Identify which cell holds the provided text, then report its (X, Y) central coordinate. 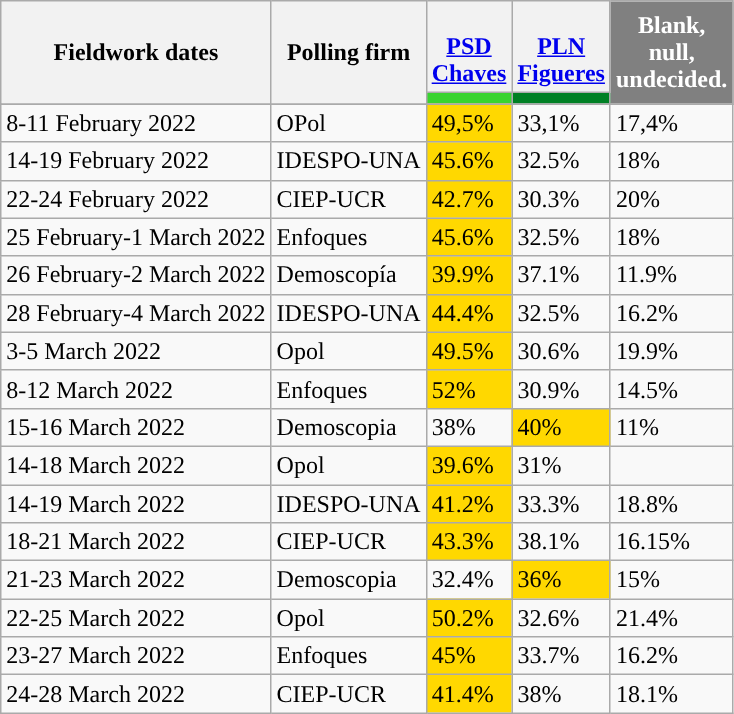
38.1% (562, 542)
41.4% (469, 694)
18.8% (671, 503)
8-11 February 2022 (136, 123)
8-12 March 2022 (136, 389)
22-25 March 2022 (136, 618)
PSDChaves (469, 47)
14-18 March 2022 (136, 465)
30.6% (562, 351)
15% (671, 580)
50.2% (469, 618)
17,4% (671, 123)
39.9% (469, 275)
19.9% (671, 351)
32.4% (469, 580)
30.9% (562, 389)
39.6% (469, 465)
42.7% (469, 199)
23-27 March 2022 (136, 656)
40% (562, 427)
OPol (348, 123)
Blank, null, undecided. (671, 52)
28 February-4 March 2022 (136, 313)
Polling firm (348, 52)
25 February-1 March 2022 (136, 237)
33.3% (562, 503)
41.2% (469, 503)
22-24 February 2022 (136, 199)
PLNFigueres (562, 47)
18-21 March 2022 (136, 542)
24-28 March 2022 (136, 694)
43.3% (469, 542)
37.1% (562, 275)
49.5% (469, 351)
Fieldwork dates (136, 52)
45% (469, 656)
21-23 March 2022 (136, 580)
14.5% (671, 389)
21.4% (671, 618)
11.9% (671, 275)
15-16 March 2022 (136, 427)
36% (562, 580)
20% (671, 199)
16.15% (671, 542)
33,1% (562, 123)
3-5 March 2022 (136, 351)
52% (469, 389)
30.3% (562, 199)
44.4% (469, 313)
49,5% (469, 123)
14-19 February 2022 (136, 161)
31% (562, 465)
Demoscopía (348, 275)
26 February-2 March 2022 (136, 275)
32.6% (562, 618)
18.1% (671, 694)
14-19 March 2022 (136, 503)
11% (671, 427)
33.7% (562, 656)
